Find where the given text appears and provide that cell's center as [x, y] coordinate. 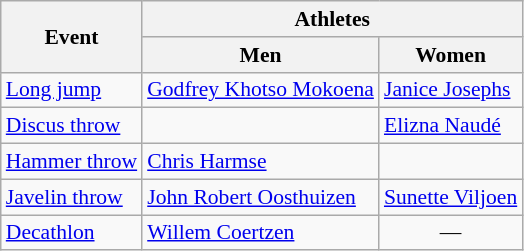
Athletes [332, 19]
— [450, 233]
John Robert Oosthuizen [260, 197]
Decathlon [72, 233]
Javelin throw [72, 197]
Godfrey Khotso Mokoena [260, 90]
Men [260, 55]
Janice Josephs [450, 90]
Long jump [72, 90]
Discus throw [72, 126]
Event [72, 36]
Elizna Naudé [450, 126]
Chris Harmse [260, 162]
Willem Coertzen [260, 233]
Sunette Viljoen [450, 197]
Hammer throw [72, 162]
Women [450, 55]
